Capture the cell that displays the provided text and extract its (x, y) central coordinate. 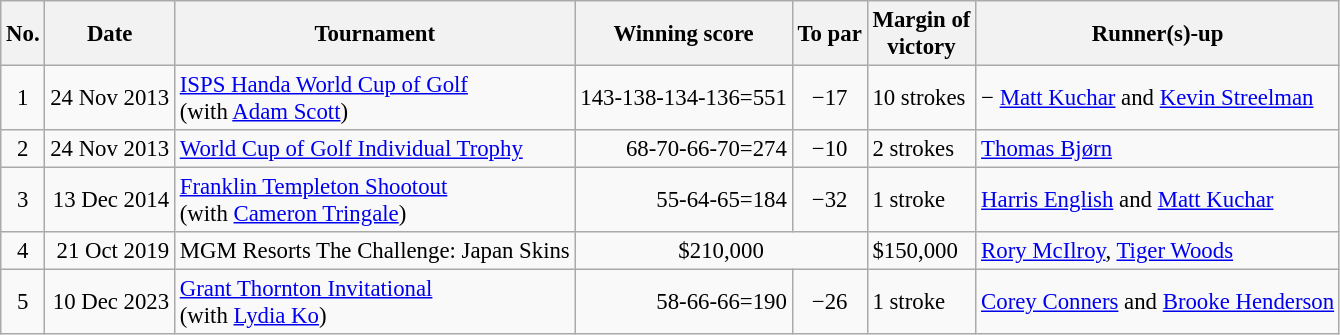
Thomas Bjørn (1158, 149)
143-138-134-136=551 (684, 98)
Margin ofvictory (922, 34)
− Matt Kuchar and Kevin Streelman (1158, 98)
4 (23, 251)
−17 (830, 98)
10 strokes (922, 98)
2 (23, 149)
Winning score (684, 34)
Runner(s)-up (1158, 34)
2 strokes (922, 149)
1 (23, 98)
World Cup of Golf Individual Trophy (374, 149)
ISPS Handa World Cup of Golf(with Adam Scott) (374, 98)
−26 (830, 302)
−32 (830, 200)
To par (830, 34)
58-66-66=190 (684, 302)
10 Dec 2023 (110, 302)
Date (110, 34)
Franklin Templeton Shootout(with Cameron Tringale) (374, 200)
Corey Conners and Brooke Henderson (1158, 302)
13 Dec 2014 (110, 200)
Tournament (374, 34)
55-64-65=184 (684, 200)
21 Oct 2019 (110, 251)
−10 (830, 149)
Harris English and Matt Kuchar (1158, 200)
68-70-66-70=274 (684, 149)
Grant Thornton Invitational(with Lydia Ko) (374, 302)
No. (23, 34)
Rory McIlroy, Tiger Woods (1158, 251)
5 (23, 302)
$210,000 (721, 251)
$150,000 (922, 251)
MGM Resorts The Challenge: Japan Skins (374, 251)
3 (23, 200)
